Return the [X, Y] coordinate for the center point of the cell that contains the specified text.  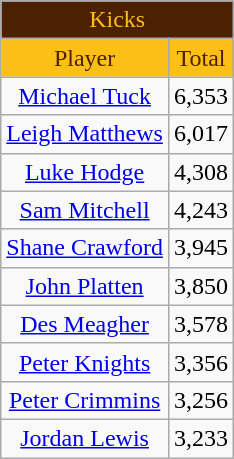
6,017 [200, 134]
Kicks [118, 20]
Leigh Matthews [85, 134]
6,353 [200, 96]
Des Meagher [85, 324]
Sam Mitchell [85, 210]
3,356 [200, 362]
John Platten [85, 286]
Player [85, 58]
Shane Crawford [85, 248]
3,850 [200, 286]
Luke Hodge [85, 172]
Peter Crimmins [85, 400]
3,578 [200, 324]
Michael Tuck [85, 96]
3,233 [200, 438]
Jordan Lewis [85, 438]
Peter Knights [85, 362]
3,945 [200, 248]
Total [200, 58]
4,243 [200, 210]
3,256 [200, 400]
4,308 [200, 172]
